For the text-containing cell, return its midpoint in (x, y) coordinate format. 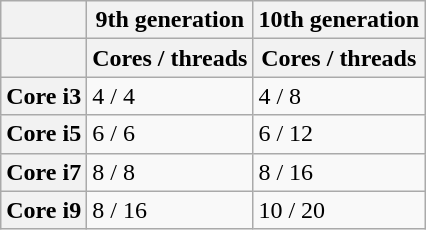
9th generation (170, 20)
10 / 20 (339, 210)
Core i7 (44, 172)
6 / 6 (170, 134)
Core i9 (44, 210)
6 / 12 (339, 134)
8 / 8 (170, 172)
4 / 8 (339, 96)
Core i3 (44, 96)
10th generation (339, 20)
Core i5 (44, 134)
4 / 4 (170, 96)
